Find where the given text appears and provide that cell's center as (X, Y) coordinate. 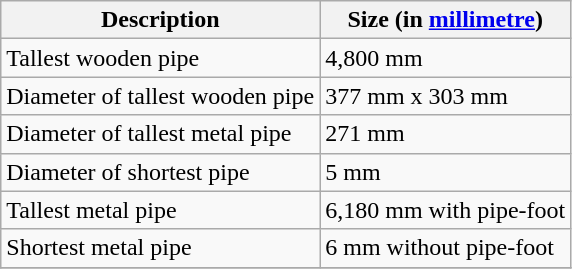
Tallest wooden pipe (160, 58)
5 mm (446, 172)
6,180 mm with pipe-foot (446, 210)
6 mm without pipe-foot (446, 248)
Description (160, 20)
271 mm (446, 134)
377 mm x 303 mm (446, 96)
Size (in millimetre) (446, 20)
Diameter of shortest pipe (160, 172)
Diameter of tallest metal pipe (160, 134)
Shortest metal pipe (160, 248)
4,800 mm (446, 58)
Diameter of tallest wooden pipe (160, 96)
Tallest metal pipe (160, 210)
